For the text-containing cell, return its midpoint in (x, y) coordinate format. 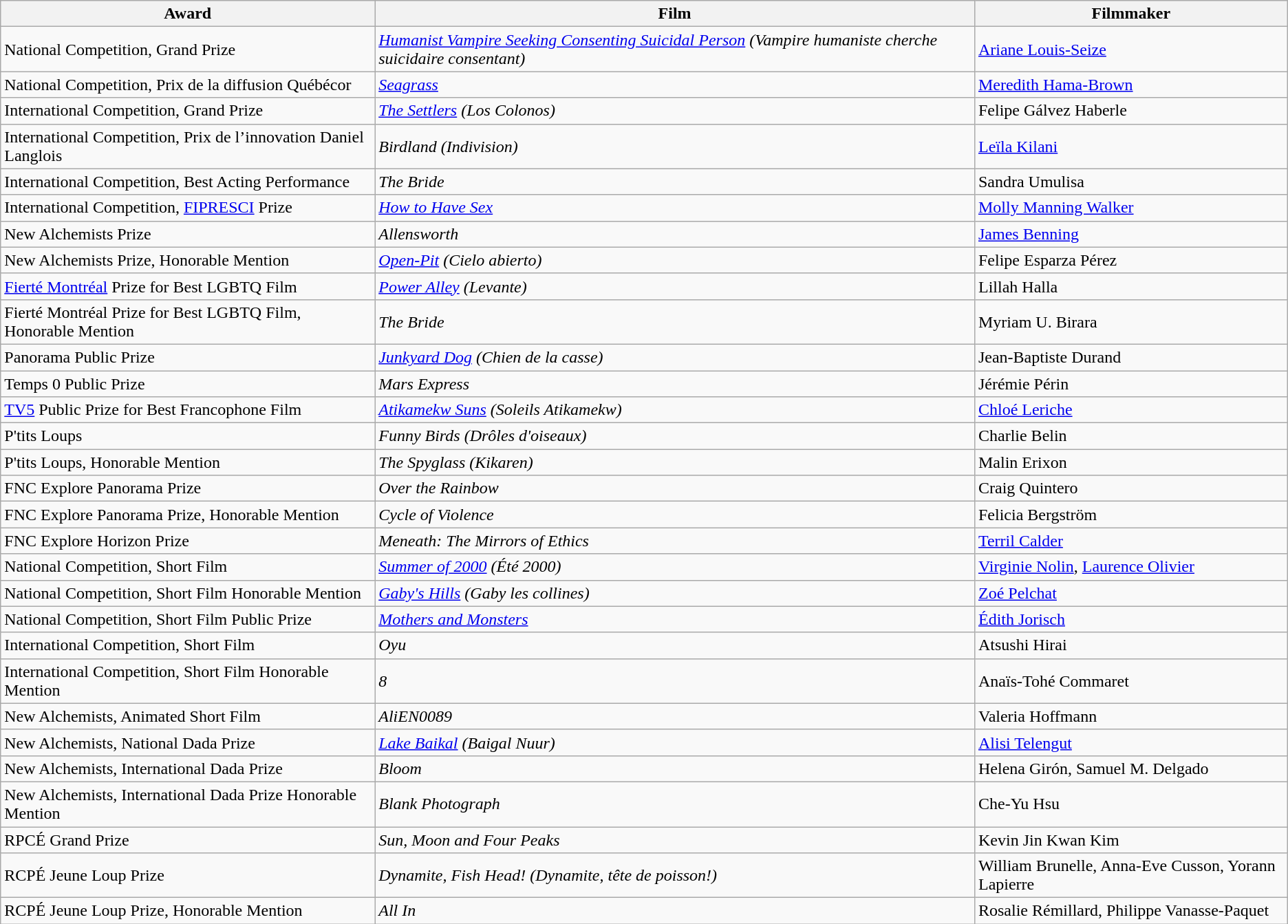
Dynamite, Fish Head! (Dynamite, tête de poisson!) (675, 875)
New Alchemists, International Dada Prize Honorable Mention (188, 804)
Charlie Belin (1131, 436)
Blank Photograph (675, 804)
P'tits Loups, Honorable Mention (188, 462)
Gaby's Hills (Gaby les collines) (675, 593)
RPCÉ Grand Prize (188, 840)
Seagrass (675, 85)
Anaïs-Tohé Commaret (1131, 681)
Jérémie Périn (1131, 383)
New Alchemists Prize (188, 234)
RCPÉ Jeune Loup Prize (188, 875)
National Competition, Short Film (188, 567)
Over the Rainbow (675, 488)
Award (188, 14)
Film (675, 14)
Malin Erixon (1131, 462)
Jean-Baptiste Durand (1131, 357)
National Competition, Grand Prize (188, 50)
The Spyglass (Kikaren) (675, 462)
Humanist Vampire Seeking Consenting Suicidal Person (Vampire humaniste cherche suicidaire consentant) (675, 50)
Fierté Montréal Prize for Best LGBTQ Film, Honorable Mention (188, 322)
National Competition, Prix de la diffusion Québécor (188, 85)
Summer of 2000 (Été 2000) (675, 567)
FNC Explore Panorama Prize (188, 488)
Sun, Moon and Four Peaks (675, 840)
Panorama Public Prize (188, 357)
Funny Birds (Drôles d'oiseaux) (675, 436)
Chloé Leriche (1131, 410)
Che-Yu Hsu (1131, 804)
Fierté Montréal Prize for Best LGBTQ Film (188, 286)
Molly Manning Walker (1131, 208)
Ariane Louis-Seize (1131, 50)
Atikamekw Suns (Soleils Atikamekw) (675, 410)
8 (675, 681)
Zoé Pelchat (1131, 593)
Myriam U. Birara (1131, 322)
Birdland (Indivision) (675, 146)
FNC Explore Horizon Prize (188, 541)
Felipe Gálvez Haberle (1131, 111)
National Competition, Short Film Honorable Mention (188, 593)
AliEN0089 (675, 716)
Felicia Bergström (1131, 515)
Open-Pit (Cielo abierto) (675, 260)
Filmmaker (1131, 14)
Virginie Nolin, Laurence Olivier (1131, 567)
All In (675, 911)
International Competition, Short Film (188, 645)
Édith Jorisch (1131, 619)
New Alchemists Prize, Honorable Mention (188, 260)
Helena Girón, Samuel M. Delgado (1131, 769)
Valeria Hoffmann (1131, 716)
Allensworth (675, 234)
Felipe Esparza Pérez (1131, 260)
Alisi Telengut (1131, 742)
International Competition, Prix de l’innovation Daniel Langlois (188, 146)
National Competition, Short Film Public Prize (188, 619)
International Competition, Grand Prize (188, 111)
Craig Quintero (1131, 488)
Oyu (675, 645)
Sandra Umulisa (1131, 182)
International Competition, Short Film Honorable Mention (188, 681)
New Alchemists, Animated Short Film (188, 716)
Lillah Halla (1131, 286)
RCPÉ Jeune Loup Prize, Honorable Mention (188, 911)
William Brunelle, Anna-Eve Cusson, Yorann Lapierre (1131, 875)
FNC Explore Panorama Prize, Honorable Mention (188, 515)
Cycle of Violence (675, 515)
Terril Calder (1131, 541)
New Alchemists, National Dada Prize (188, 742)
Power Alley (Levante) (675, 286)
Temps 0 Public Prize (188, 383)
Mothers and Monsters (675, 619)
How to Have Sex (675, 208)
Kevin Jin Kwan Kim (1131, 840)
International Competition, Best Acting Performance (188, 182)
Leïla Kilani (1131, 146)
Junkyard Dog (Chien de la casse) (675, 357)
TV5 Public Prize for Best Francophone Film (188, 410)
Lake Baikal (Baigal Nuur) (675, 742)
New Alchemists, International Dada Prize (188, 769)
Bloom (675, 769)
James Benning (1131, 234)
Mars Express (675, 383)
Meneath: The Mirrors of Ethics (675, 541)
The Settlers (Los Colonos) (675, 111)
P'tits Loups (188, 436)
Atsushi Hirai (1131, 645)
International Competition, FIPRESCI Prize (188, 208)
Meredith Hama-Brown (1131, 85)
Rosalie Rémillard, Philippe Vanasse-Paquet (1131, 911)
